Extract the (X, Y) coordinate from the center of the cell holding the provided text.  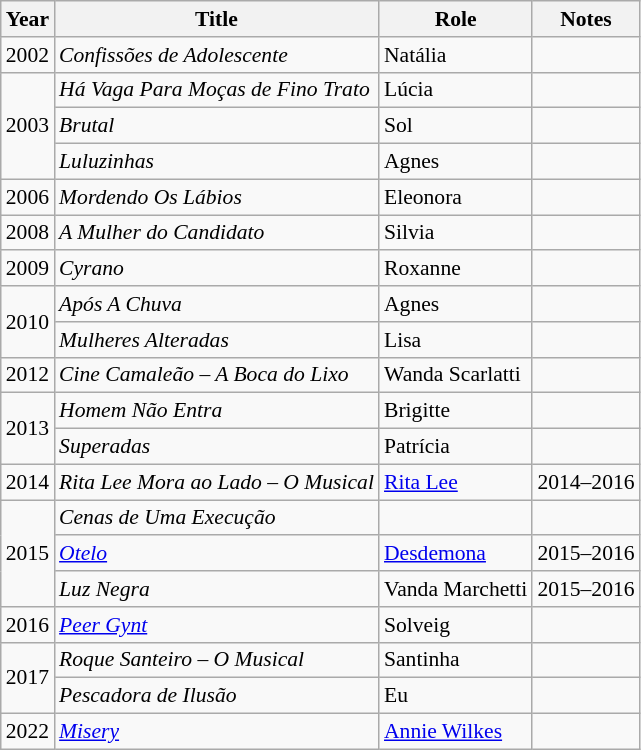
Há Vaga Para Moças de Fino Trato (216, 90)
2022 (28, 732)
Annie Wilkes (456, 732)
Year (28, 19)
Brutal (216, 126)
Natália (456, 55)
Solveig (456, 625)
Eleonora (456, 197)
2010 (28, 322)
Após A Chuva (216, 304)
Otelo (216, 554)
Rita Lee (456, 482)
2009 (28, 269)
Homem Não Entra (216, 411)
Desdemona (456, 554)
Roque Santeiro – O Musical (216, 660)
Silvia (456, 233)
Vanda Marchetti (456, 589)
Rita Lee Mora ao Lado – O Musical (216, 482)
2006 (28, 197)
Pescadora de Ilusão (216, 696)
2017 (28, 678)
2015 (28, 554)
Lúcia (456, 90)
Cenas de Uma Execução (216, 518)
Peer Gynt (216, 625)
Mulheres Alteradas (216, 340)
Superadas (216, 447)
Luluzinhas (216, 162)
2016 (28, 625)
Cyrano (216, 269)
Title (216, 19)
Cine Camaleão – A Boca do Lixo (216, 375)
Misery (216, 732)
Santinha (456, 660)
Luz Negra (216, 589)
Eu (456, 696)
2002 (28, 55)
Patrícia (456, 447)
Notes (586, 19)
Role (456, 19)
Sol (456, 126)
Brigitte (456, 411)
Mordendo Os Lábios (216, 197)
Roxanne (456, 269)
Wanda Scarlatti (456, 375)
2012 (28, 375)
2008 (28, 233)
2013 (28, 428)
2014–2016 (586, 482)
Lisa (456, 340)
A Mulher do Candidato (216, 233)
Confissões de Adolescente (216, 55)
2003 (28, 126)
2014 (28, 482)
